From the cell containing the given text, extract its center point as [X, Y] coordinate. 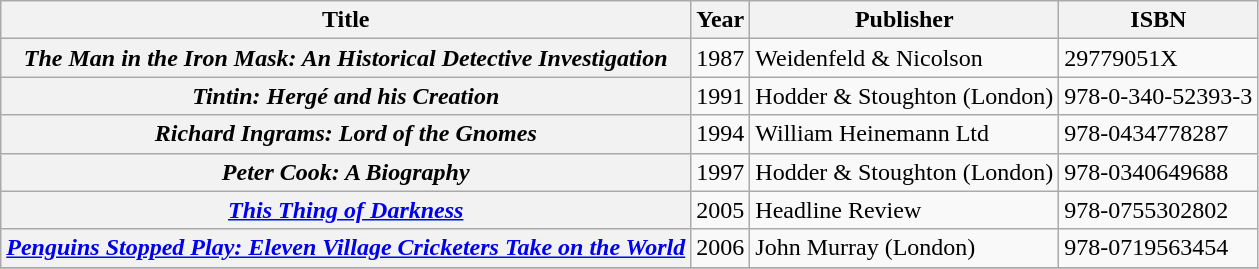
978-0434778287 [1158, 134]
Richard Ingrams: Lord of the Gnomes [346, 134]
2006 [720, 248]
29779051X [1158, 58]
This Thing of Darkness [346, 210]
Tintin: Hergé and his Creation [346, 96]
1994 [720, 134]
John Murray (London) [904, 248]
Headline Review [904, 210]
Title [346, 20]
The Man in the Iron Mask: An Historical Detective Investigation [346, 58]
1997 [720, 172]
Publisher [904, 20]
Penguins Stopped Play: Eleven Village Cricketers Take on the World [346, 248]
978-0-340-52393-3 [1158, 96]
Year [720, 20]
1987 [720, 58]
William Heinemann Ltd [904, 134]
1991 [720, 96]
ISBN [1158, 20]
Peter Cook: A Biography [346, 172]
978-0719563454 [1158, 248]
2005 [720, 210]
978-0755302802 [1158, 210]
Weidenfeld & Nicolson [904, 58]
978-0340649688 [1158, 172]
